Locate the cell with the specified text and output its (x, y) center coordinate. 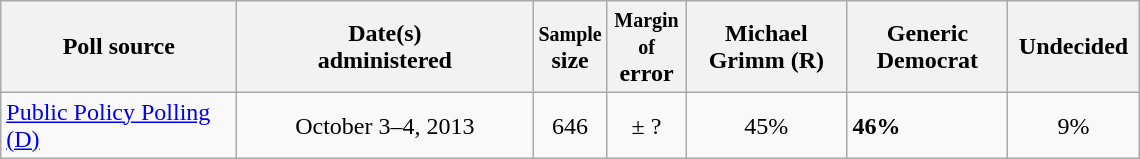
± ? (646, 126)
October 3–4, 2013 (385, 126)
MichaelGrimm (R) (766, 47)
Date(s)administered (385, 47)
646 (570, 126)
Poll source (119, 47)
46% (928, 126)
Margin oferror (646, 47)
9% (1074, 126)
45% (766, 126)
GenericDemocrat (928, 47)
Public Policy Polling (D) (119, 126)
Undecided (1074, 47)
Samplesize (570, 47)
